Return the (X, Y) coordinate for the center point of the cell that contains the specified text.  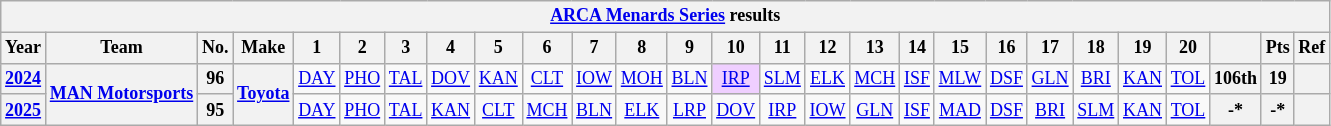
Team (121, 48)
MLW (960, 78)
13 (875, 48)
Year (24, 48)
20 (1188, 48)
6 (547, 48)
106th (1236, 78)
8 (642, 48)
12 (828, 48)
Toyota (264, 94)
14 (918, 48)
MOH (642, 78)
16 (1007, 48)
7 (594, 48)
2 (362, 48)
Pts (1278, 48)
1 (317, 48)
9 (690, 48)
3 (406, 48)
95 (216, 110)
4 (451, 48)
ARCA Menards Series results (666, 16)
17 (1050, 48)
Ref (1312, 48)
Make (264, 48)
LRP (690, 110)
18 (1096, 48)
MAN Motorsports (121, 94)
10 (736, 48)
96 (216, 78)
11 (782, 48)
MAD (960, 110)
No. (216, 48)
2025 (24, 110)
5 (498, 48)
2024 (24, 78)
15 (960, 48)
